Search for the cell housing the specified text and yield its [x, y] center coordinate. 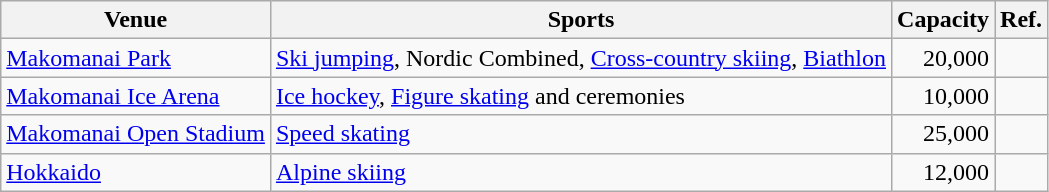
20,000 [944, 58]
Venue [136, 20]
10,000 [944, 96]
Alpine skiing [580, 172]
Makomanai Open Stadium [136, 134]
Makomanai Park [136, 58]
Sports [580, 20]
Hokkaido [136, 172]
12,000 [944, 172]
Speed skating [580, 134]
Ski jumping, Nordic Combined, Cross-country skiing, Biathlon [580, 58]
Makomanai Ice Arena [136, 96]
Capacity [944, 20]
Ref. [1022, 20]
25,000 [944, 134]
Ice hockey, Figure skating and ceremonies [580, 96]
